Detect which cell encompasses the target text, then output its (X, Y) center coordinate. 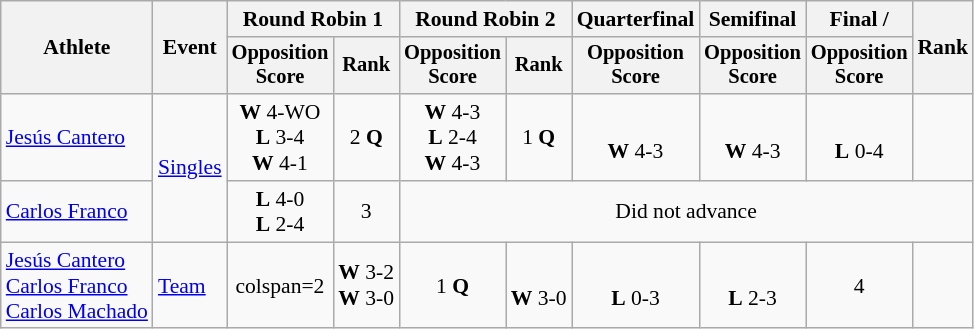
L 4-0 L 2-4 (280, 212)
Jesús Cantero (77, 138)
2 Q (366, 138)
Athlete (77, 48)
Singles (190, 168)
Round Robin 1 (313, 19)
Final / (860, 19)
Quarterfinal (636, 19)
W 3-0 (539, 286)
colspan=2 (280, 286)
L 0-3 (636, 286)
W 4-3 L 2-4 W 4-3 (452, 138)
Carlos Franco (77, 212)
L 0-4 (860, 138)
Jesús CanteroCarlos FrancoCarlos Machado (77, 286)
Event (190, 48)
W 3-2 W 3-0 (366, 286)
L 2-3 (752, 286)
3 (366, 212)
Round Robin 2 (485, 19)
4 (860, 286)
W 4-WO L 3-4 W 4-1 (280, 138)
Semifinal (752, 19)
Did not advance (686, 212)
Team (190, 286)
